Find where the given text appears and provide that cell's center as [x, y] coordinate. 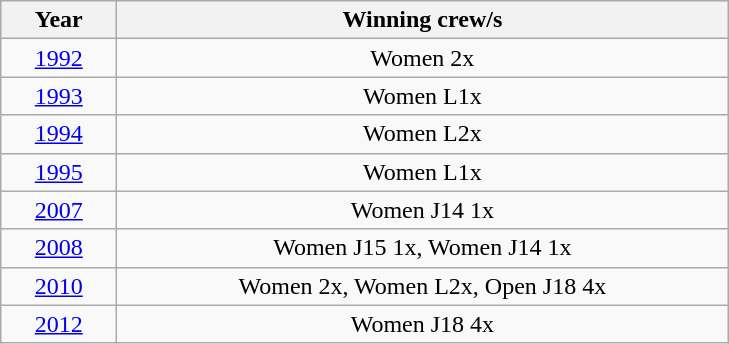
Women L2x [422, 134]
Women J18 4x [422, 324]
Women 2x [422, 58]
1994 [59, 134]
2010 [59, 286]
1995 [59, 172]
Women 2x, Women L2x, Open J18 4x [422, 286]
2012 [59, 324]
Women J15 1x, Women J14 1x [422, 248]
2008 [59, 248]
2007 [59, 210]
Women J14 1x [422, 210]
1993 [59, 96]
Year [59, 20]
1992 [59, 58]
Winning crew/s [422, 20]
